Return the [x, y] coordinate for the center point of the cell that contains the specified text.  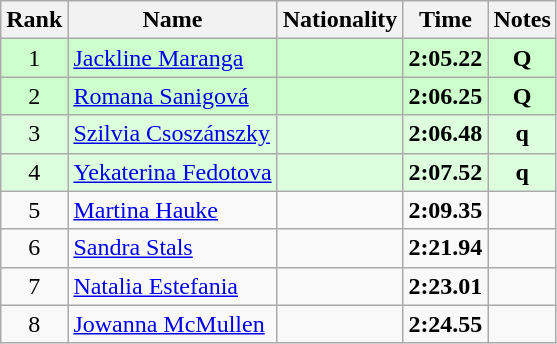
4 [34, 172]
Jackline Maranga [172, 58]
Szilvia Csoszánszky [172, 134]
2:06.25 [446, 96]
2 [34, 96]
2:05.22 [446, 58]
Sandra Stals [172, 248]
2:07.52 [446, 172]
6 [34, 248]
2:09.35 [446, 210]
1 [34, 58]
2:24.55 [446, 324]
Name [172, 20]
2:21.94 [446, 248]
Yekaterina Fedotova [172, 172]
Notes [522, 20]
2:06.48 [446, 134]
Rank [34, 20]
5 [34, 210]
2:23.01 [446, 286]
Romana Sanigová [172, 96]
Nationality [340, 20]
Time [446, 20]
7 [34, 286]
Jowanna McMullen [172, 324]
Natalia Estefania [172, 286]
8 [34, 324]
3 [34, 134]
Martina Hauke [172, 210]
